Extract the (X, Y) coordinate from the center of the cell holding the provided text.  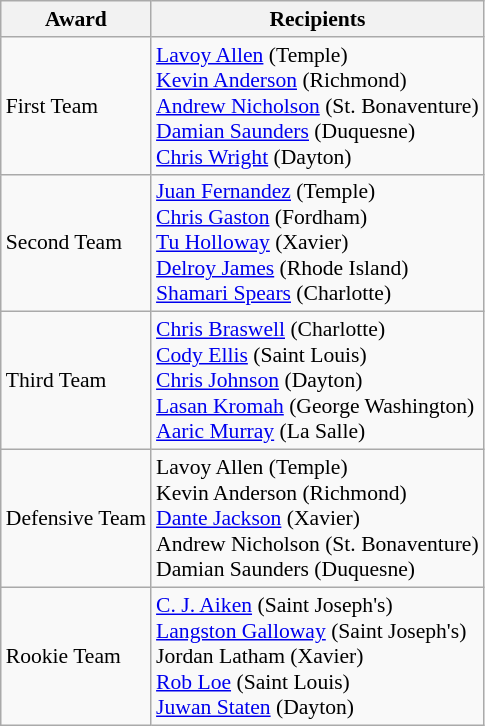
Defensive Team (76, 519)
Rookie Team (76, 656)
Third Team (76, 381)
First Team (76, 106)
Second Team (76, 243)
C. J. Aiken (Saint Joseph's)Langston Galloway (Saint Joseph's)Jordan Latham (Xavier)Rob Loe (Saint Louis)Juwan Staten (Dayton) (318, 656)
Award (76, 19)
Lavoy Allen (Temple)Kevin Anderson (Richmond)Andrew Nicholson (St. Bonaventure)Damian Saunders (Duquesne)Chris Wright (Dayton) (318, 106)
Recipients (318, 19)
Juan Fernandez (Temple)Chris Gaston (Fordham)Tu Holloway (Xavier)Delroy James (Rhode Island)Shamari Spears (Charlotte) (318, 243)
Lavoy Allen (Temple)Kevin Anderson (Richmond)Dante Jackson (Xavier)Andrew Nicholson (St. Bonaventure)Damian Saunders (Duquesne) (318, 519)
Chris Braswell (Charlotte)Cody Ellis (Saint Louis)Chris Johnson (Dayton)Lasan Kromah (George Washington)Aaric Murray (La Salle) (318, 381)
